Find where the given text appears and provide that cell's center as (x, y) coordinate. 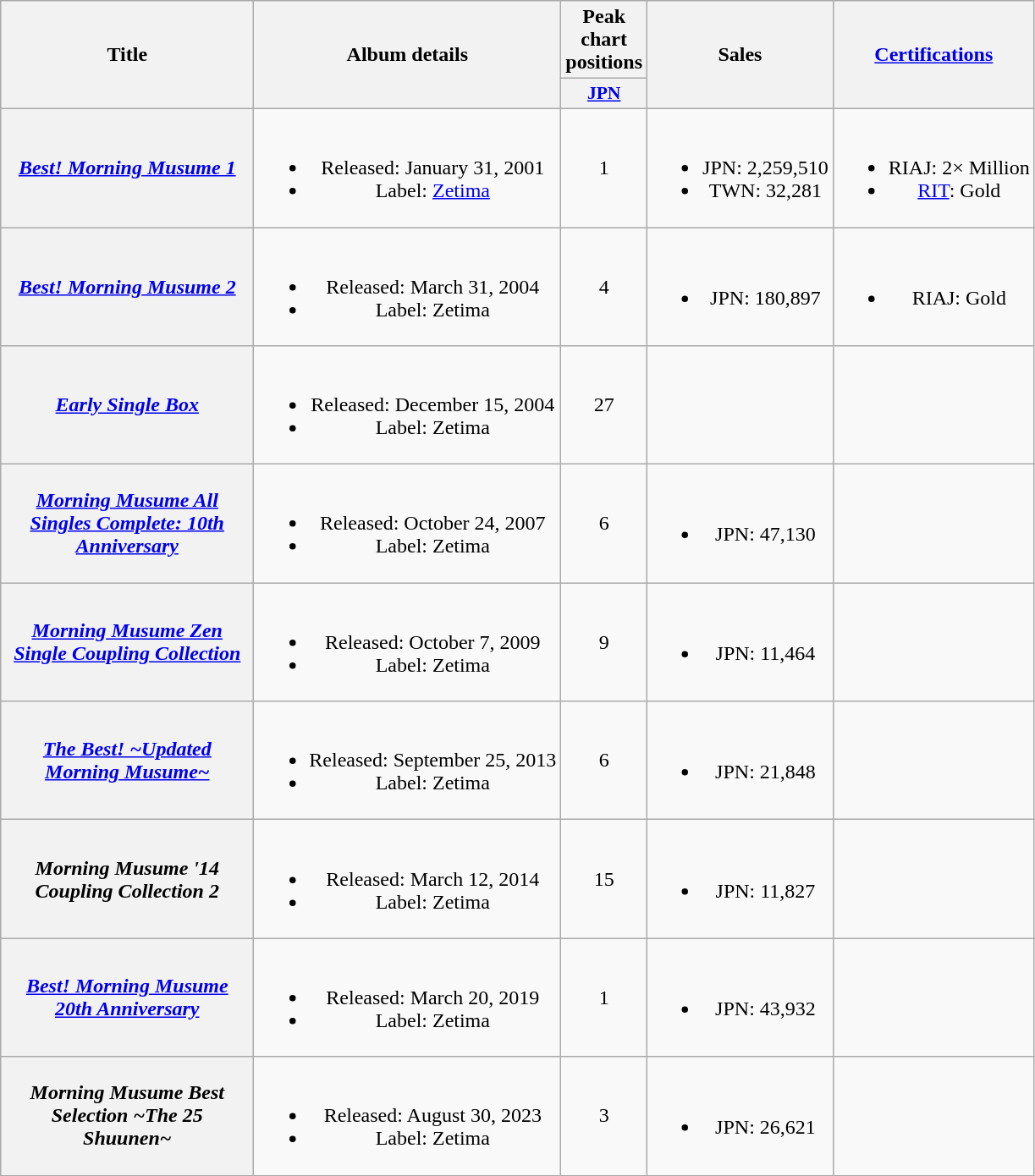
27 (604, 405)
JPN: 180,897 (740, 286)
JPN (604, 94)
Released: March 31, 2004Label: Zetima (408, 286)
RIAJ: Gold (933, 286)
4 (604, 286)
Released: September 25, 2013Label: Zetima (408, 761)
JPN: 11,464 (740, 642)
Released: March 12, 2014Label: Zetima (408, 879)
Morning Musume Zen Single Coupling Collection (127, 642)
JPN: 21,848 (740, 761)
Released: October 7, 2009Label: Zetima (408, 642)
Best! Morning Musume 20th Anniversary (127, 997)
JPN: 11,827 (740, 879)
JPN: 26,621 (740, 1116)
Album details (408, 55)
JPN: 43,932 (740, 997)
Released: December 15, 2004Label: Zetima (408, 405)
9 (604, 642)
Released: January 31, 2001Label: Zetima (408, 168)
Sales (740, 55)
Morning Musume All Singles Complete: 10th Anniversary (127, 524)
The Best! ~Updated Morning Musume~ (127, 761)
Title (127, 55)
Released: August 30, 2023Label: Zetima (408, 1116)
Certifications (933, 55)
Morning Musume Best Selection ~The 25 Shuunen~ (127, 1116)
JPN: 2,259,510TWN: 32,281 (740, 168)
Early Single Box (127, 405)
Best! Morning Musume 2 (127, 286)
Released: March 20, 2019Label: Zetima (408, 997)
JPN: 47,130 (740, 524)
Released: October 24, 2007Label: Zetima (408, 524)
Peak chart positions (604, 40)
3 (604, 1116)
Morning Musume '14 Coupling Collection 2 (127, 879)
RIAJ: 2× MillionRIT: Gold (933, 168)
Best! Morning Musume 1 (127, 168)
15 (604, 879)
